Provide the (X, Y) coordinate of the cell's center where the given text is located.  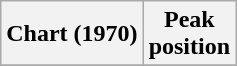
Peakposition (189, 34)
Chart (1970) (72, 34)
